For the text-containing cell, return its midpoint in (x, y) coordinate format. 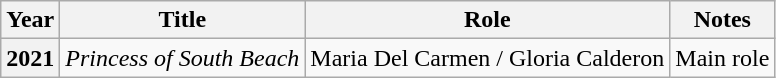
Year (30, 20)
Notes (722, 20)
Title (182, 20)
2021 (30, 58)
Main role (722, 58)
Role (488, 20)
Princess of South Beach (182, 58)
Maria Del Carmen / Gloria Calderon (488, 58)
